Detect which cell encompasses the target text, then output its (x, y) center coordinate. 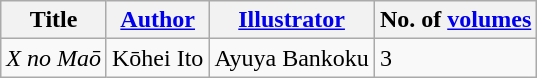
3 (455, 58)
Author (157, 20)
Illustrator (292, 20)
Ayuya Bankoku (292, 58)
Title (54, 20)
X no Maō (54, 58)
Kōhei Ito (157, 58)
No. of volumes (455, 20)
